Find where the given text appears and provide that cell's center as (X, Y) coordinate. 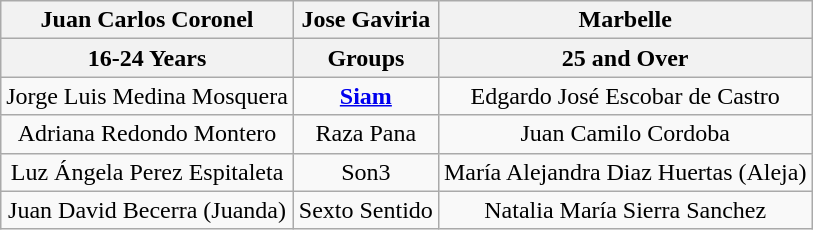
Jose Gaviria (366, 20)
Jorge Luis Medina Mosquera (148, 96)
Luz Ángela Perez Espitaleta (148, 172)
Juan Camilo Cordoba (625, 134)
Edgardo José Escobar de Castro (625, 96)
16-24 Years (148, 58)
Sexto Sentido (366, 210)
Groups (366, 58)
Raza Pana (366, 134)
Juan David Becerra (Juanda) (148, 210)
Juan Carlos Coronel (148, 20)
Adriana Redondo Montero (148, 134)
Siam (366, 96)
María Alejandra Diaz Huertas (Aleja) (625, 172)
25 and Over (625, 58)
Marbelle (625, 20)
Son3 (366, 172)
Natalia María Sierra Sanchez (625, 210)
